Extract the [X, Y] coordinate from the center of the cell holding the provided text.  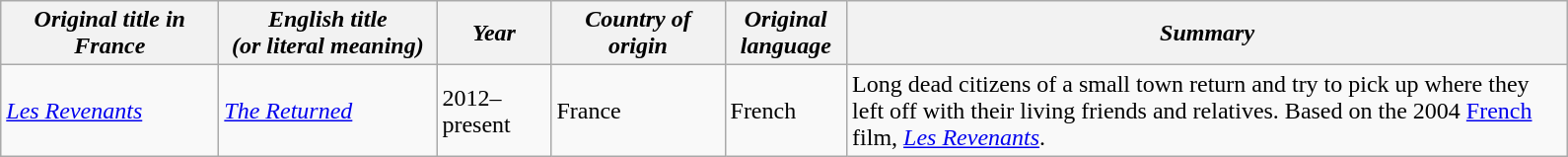
Les Revenants [110, 111]
The Returned [327, 111]
2012–present [494, 111]
Original language [786, 34]
Country of origin [638, 34]
Original title in France [110, 34]
Year [494, 34]
Summary [1207, 34]
French [786, 111]
France [638, 111]
English title(or literal meaning) [327, 34]
